Extract the [X, Y] coordinate from the center of the cell holding the provided text.  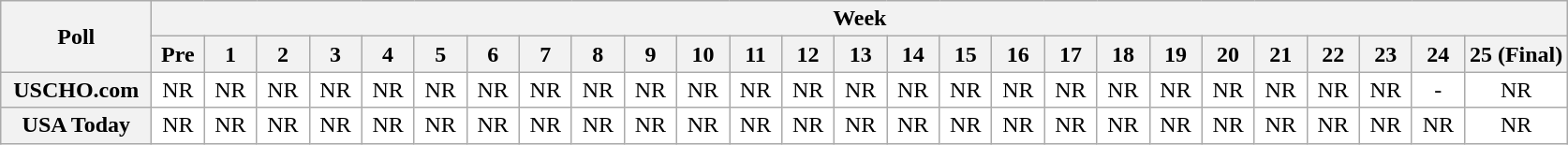
Pre [178, 54]
USCHO.com [77, 90]
2 [283, 54]
13 [861, 54]
6 [493, 54]
15 [966, 54]
USA Today [77, 125]
Poll [77, 36]
1 [230, 54]
25 (Final) [1516, 54]
3 [335, 54]
20 [1228, 54]
16 [1018, 54]
24 [1438, 54]
19 [1176, 54]
5 [440, 54]
7 [545, 54]
14 [913, 54]
- [1438, 90]
17 [1071, 54]
4 [388, 54]
18 [1123, 54]
10 [703, 54]
8 [598, 54]
23 [1385, 54]
Week [860, 19]
21 [1280, 54]
12 [808, 54]
9 [650, 54]
22 [1333, 54]
11 [755, 54]
